From the cell containing the given text, extract its center point as (X, Y) coordinate. 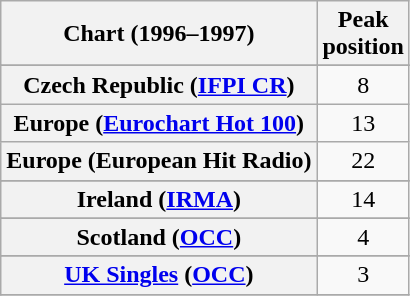
8 (363, 85)
Scotland (OCC) (159, 237)
Chart (1996–1997) (159, 34)
3 (363, 275)
13 (363, 123)
Europe (European Hit Radio) (159, 161)
4 (363, 237)
22 (363, 161)
Ireland (IRMA) (159, 199)
Europe (Eurochart Hot 100) (159, 123)
UK Singles (OCC) (159, 275)
Peakposition (363, 34)
14 (363, 199)
Czech Republic (IFPI CR) (159, 85)
